Return [x, y] of the center of cell containing provided text 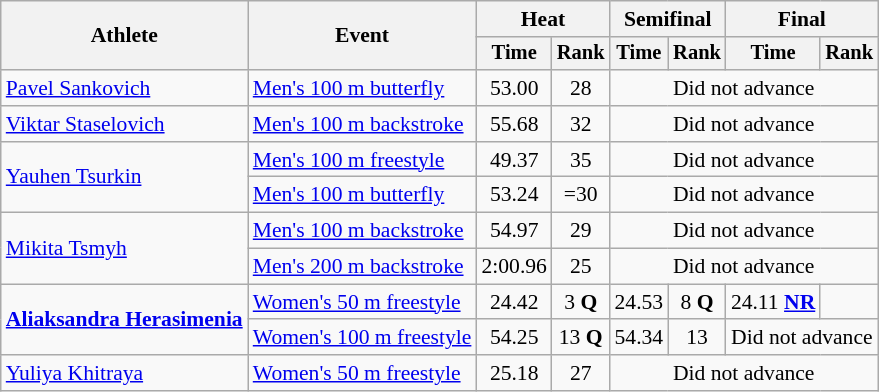
Heat [542, 19]
55.68 [514, 124]
Pavel Sankovich [124, 88]
24.53 [640, 302]
=30 [581, 195]
29 [581, 231]
Yuliya Khitraya [124, 373]
Women's 100 m freestyle [362, 338]
49.37 [514, 160]
Viktar Staselovich [124, 124]
Final [802, 19]
Men's 100 m freestyle [362, 160]
Men's 200 m backstroke [362, 267]
Aliaksandra Herasimenia [124, 320]
2:00.96 [514, 267]
Athlete [124, 36]
Yauhen Tsurkin [124, 178]
25 [581, 267]
54.97 [514, 231]
54.25 [514, 338]
24.11 NR [773, 302]
Mikita Tsmyh [124, 248]
54.34 [640, 338]
28 [581, 88]
Semifinal [668, 19]
53.24 [514, 195]
35 [581, 160]
8 Q [697, 302]
53.00 [514, 88]
27 [581, 373]
25.18 [514, 373]
13 Q [581, 338]
Event [362, 36]
3 Q [581, 302]
13 [697, 338]
32 [581, 124]
24.42 [514, 302]
